Search for the cell housing the specified text and yield its (X, Y) center coordinate. 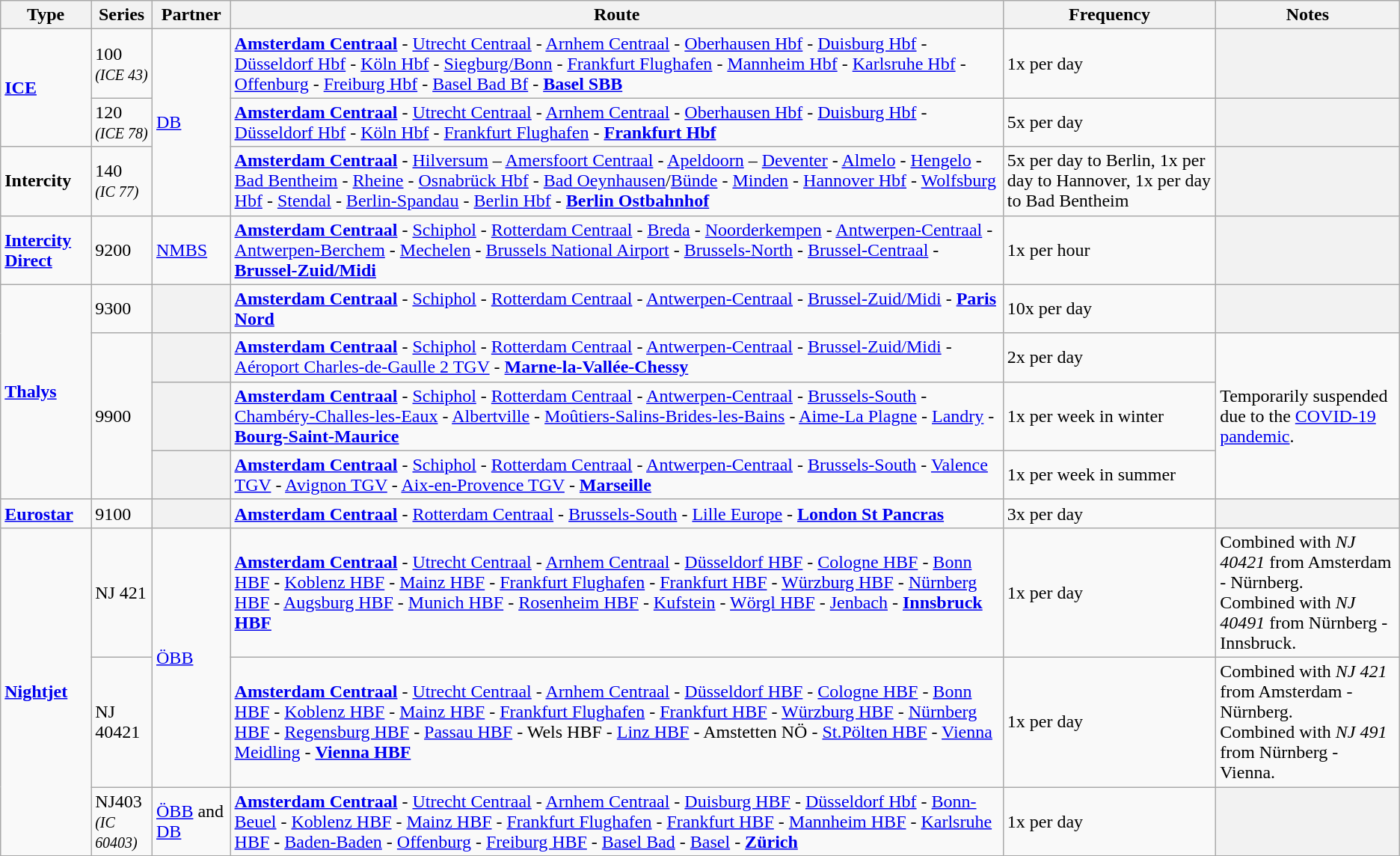
Combined with NJ 421 from Amsterdam - Nürnberg.Combined with NJ 491 from Nürnberg - Vienna. (1308, 721)
NJ 421 (122, 593)
1x per hour (1109, 250)
2x per day (1109, 358)
120(ICE 78) (122, 123)
Series (122, 15)
5x per day to Berlin, 1x per day to Hannover, 1x per day to Bad Bentheim (1109, 181)
ÖBB and DB (191, 822)
Route (616, 15)
Nightjet (46, 691)
100(ICE 43) (122, 64)
10x per day (1109, 308)
9200 (122, 250)
9300 (122, 308)
NMBS (191, 250)
3x per day (1109, 513)
Intercity (46, 181)
ICE (46, 88)
Combined with NJ 40421 from Amsterdam - Nürnberg.Combined with NJ 40491 from Nürnberg - Innsbruck. (1308, 593)
9100 (122, 513)
Partner (191, 15)
1x per week in winter (1109, 416)
Temporarily suspended due to the COVID-19 pandemic. (1308, 416)
5x per day (1109, 123)
NJ403(IC 60403) (122, 822)
Frequency (1109, 15)
9900 (122, 416)
ÖBB (191, 657)
Eurostar (46, 513)
Type (46, 15)
Intercity Direct (46, 250)
NJ 40421 (122, 721)
Amsterdam Centraal - Rotterdam Centraal - Brussels-South - Lille Europe - London St Pancras (616, 513)
Amsterdam Centraal - Schiphol - Rotterdam Centraal - Antwerpen-Centraal - Brussel-Zuid/Midi - Paris Nord (616, 308)
Notes (1308, 15)
140(IC 77) (122, 181)
1x per week in summer (1109, 474)
DB (191, 123)
Thalys (46, 392)
